Detect which cell encompasses the target text, then output its (X, Y) center coordinate. 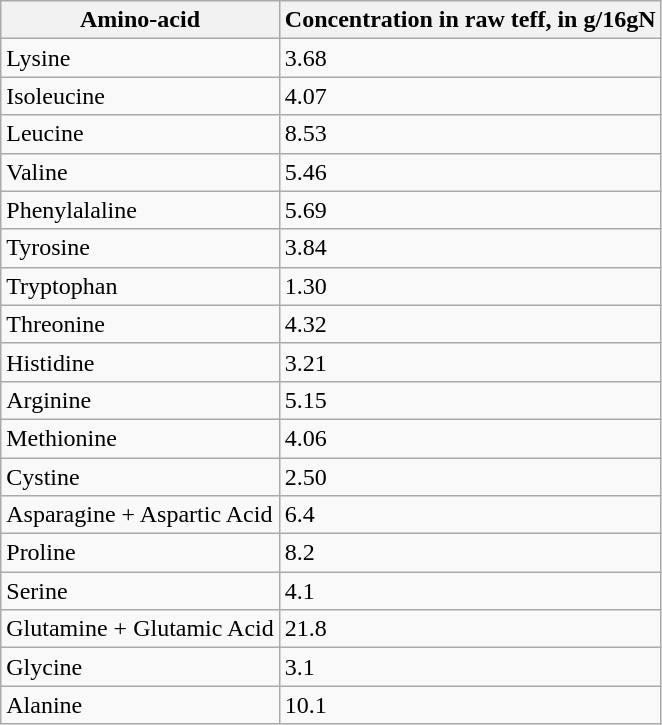
Valine (140, 172)
5.69 (470, 210)
6.4 (470, 515)
Asparagine + Aspartic Acid (140, 515)
3.68 (470, 58)
Proline (140, 553)
Methionine (140, 438)
Glycine (140, 667)
2.50 (470, 477)
Isoleucine (140, 96)
4.32 (470, 324)
Concentration in raw teff, in g/16gN (470, 20)
Phenylalaline (140, 210)
4.06 (470, 438)
21.8 (470, 629)
Alanine (140, 705)
5.15 (470, 400)
1.30 (470, 286)
3.21 (470, 362)
Leucine (140, 134)
Tyrosine (140, 248)
Serine (140, 591)
5.46 (470, 172)
Tryptophan (140, 286)
3.1 (470, 667)
Cystine (140, 477)
4.1 (470, 591)
Arginine (140, 400)
Lysine (140, 58)
Amino-acid (140, 20)
Glutamine + Glutamic Acid (140, 629)
Histidine (140, 362)
10.1 (470, 705)
4.07 (470, 96)
8.2 (470, 553)
Threonine (140, 324)
8.53 (470, 134)
3.84 (470, 248)
